For the text-containing cell, return its midpoint in [X, Y] coordinate format. 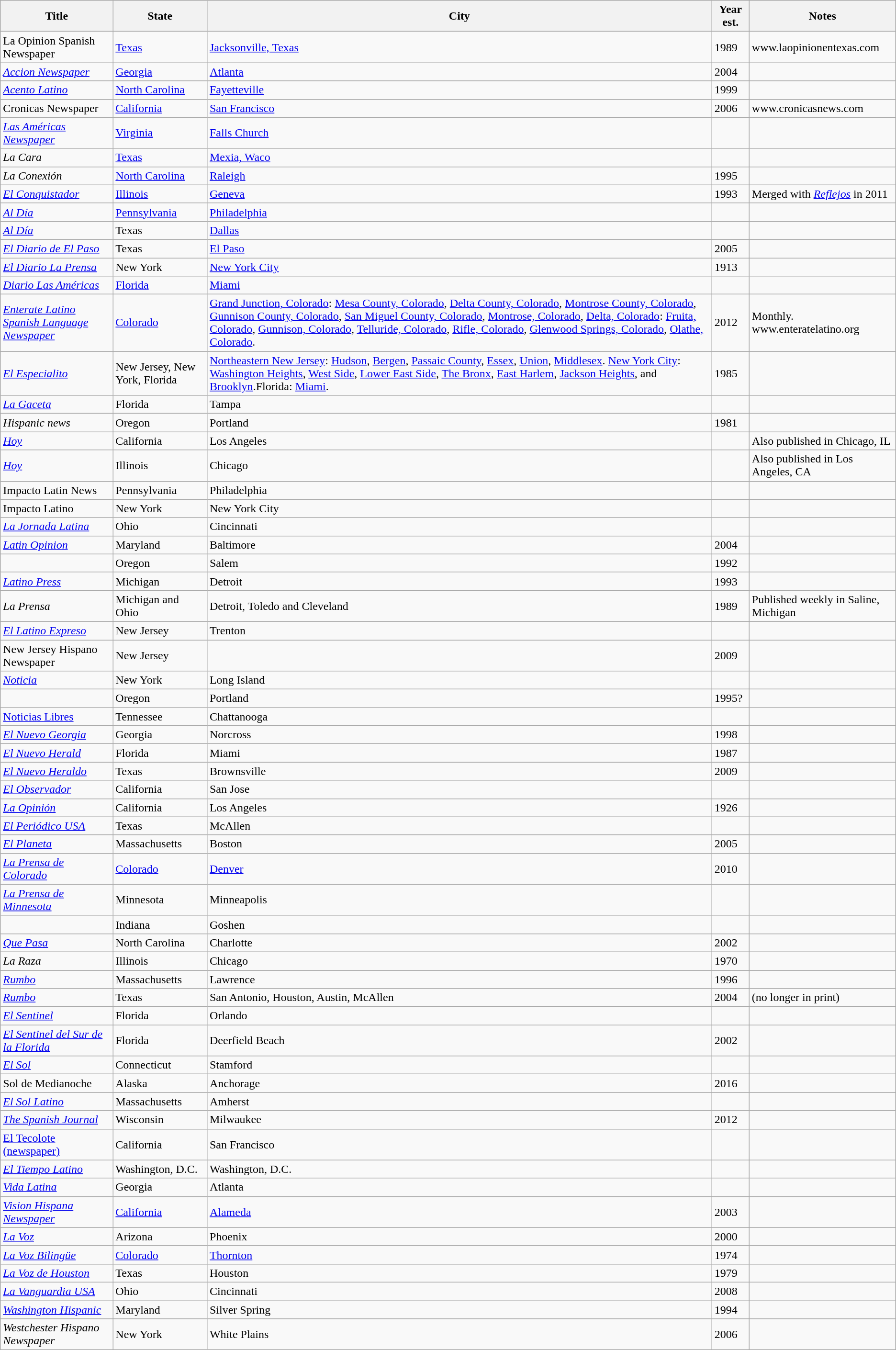
Thornton [459, 1255]
Stamford [459, 1065]
Title [56, 16]
Merged with Reflejos in 2011 [822, 194]
La Voz [56, 1237]
Vision Hispana Newspaper [56, 1212]
Impacto Latino [56, 508]
Denver [459, 868]
Trenton [459, 630]
1994 [730, 1309]
The Spanish Journal [56, 1120]
1913 [730, 267]
Milwaukee [459, 1120]
El Sol Latino [56, 1102]
Detroit [459, 581]
Chattanooga [459, 717]
La Jornada Latina [56, 527]
Impacto Latin News [56, 490]
La Voz de Houston [56, 1273]
Orlando [459, 1016]
Tampa [459, 405]
La Raza [56, 961]
Cronicas Newspaper [56, 108]
El Nuevo Heraldo [56, 771]
New Jersey, New York, Florida [160, 373]
San Antonio, Houston, Austin, McAllen [459, 998]
(no longer in print) [822, 998]
Virginia [160, 133]
1974 [730, 1255]
City [459, 16]
El Tecolote (newspaper) [56, 1144]
Anchorage [459, 1083]
Brownsville [459, 771]
Latino Press [56, 581]
Alaska [160, 1083]
1979 [730, 1273]
Indiana [160, 924]
2016 [730, 1083]
Dallas [459, 230]
Acento Latino [56, 90]
Accion Newspaper [56, 72]
www.laopinionentexas.com [822, 47]
1926 [730, 808]
Mexia, Waco [459, 157]
Year est. [730, 16]
El Sentinel [56, 1016]
La Vanguardia USA [56, 1291]
Que Pasa [56, 943]
Arizona [160, 1237]
White Plains [459, 1335]
1970 [730, 961]
www.cronicasnews.com [822, 108]
Long Island [459, 680]
Minnesota [160, 900]
2010 [730, 868]
El Nuevo Georgia [56, 735]
Geneva [459, 194]
Vida Latina [56, 1187]
El Periódico USA [56, 826]
Hispanic news [56, 423]
1985 [730, 373]
El Planeta [56, 844]
El Diario La Prensa [56, 267]
Sol de Medianoche [56, 1083]
Also published in Chicago, IL [822, 441]
Raleigh [459, 176]
Fayetteville [459, 90]
Baltimore [459, 545]
La Opinión [56, 808]
Boston [459, 844]
La Voz Bilingüe [56, 1255]
Connecticut [160, 1065]
Jacksonville, Texas [459, 47]
Published weekly in Saline, Michigan [822, 606]
Michigan [160, 581]
El Especialito [56, 373]
El Sol [56, 1065]
Minneapolis [459, 900]
Salem [459, 563]
El Paso [459, 248]
La Prensa de Colorado [56, 868]
El Diario de El Paso [56, 248]
San Jose [459, 789]
La Prensa [56, 606]
Notes [822, 16]
Washington Hispanic [56, 1309]
El Tiempo Latino [56, 1169]
Goshen [459, 924]
1998 [730, 735]
Westchester Hispano Newspaper [56, 1335]
Monthly. www.enteratelatino.org [822, 323]
La Prensa de Minnesota [56, 900]
El Sentinel del Sur de la Florida [56, 1041]
La Gaceta [56, 405]
El Nuevo Herald [56, 753]
La Cara [56, 157]
2000 [730, 1237]
Noticias Libres [56, 717]
Charlotte [459, 943]
State [160, 16]
Enterate Latino Spanish Language Newspaper [56, 323]
2008 [730, 1291]
Michigan and Ohio [160, 606]
Wisconsin [160, 1120]
1999 [730, 90]
1981 [730, 423]
1995 [730, 176]
Deerfield Beach [459, 1041]
Latin Opinion [56, 545]
Falls Church [459, 133]
1987 [730, 753]
Noticia [56, 680]
Houston [459, 1273]
1995? [730, 698]
El Conquistador [56, 194]
Silver Spring [459, 1309]
Las Américas Newspaper [56, 133]
Amherst [459, 1102]
El Latino Expreso [56, 630]
Tennessee [160, 717]
Lawrence [459, 979]
McAllen [459, 826]
El Observador [56, 789]
Also published in Los Angeles, CA [822, 465]
Phoenix [459, 1237]
1996 [730, 979]
Alameda [459, 1212]
1992 [730, 563]
Detroit, Toledo and Cleveland [459, 606]
New Jersey Hispano Newspaper [56, 655]
La Opinion Spanish Newspaper [56, 47]
Diario Las Américas [56, 285]
2003 [730, 1212]
Norcross [459, 735]
La Conexión [56, 176]
